Extract the [x, y] coordinate from the center of the cell holding the provided text.  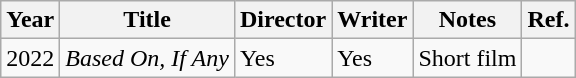
Title [148, 20]
Notes [468, 20]
Director [282, 20]
Year [30, 20]
2022 [30, 58]
Based On, If Any [148, 58]
Writer [372, 20]
Ref. [548, 20]
Short film [468, 58]
